Output the (x, y) coordinate of the center of the cell containing the given text.  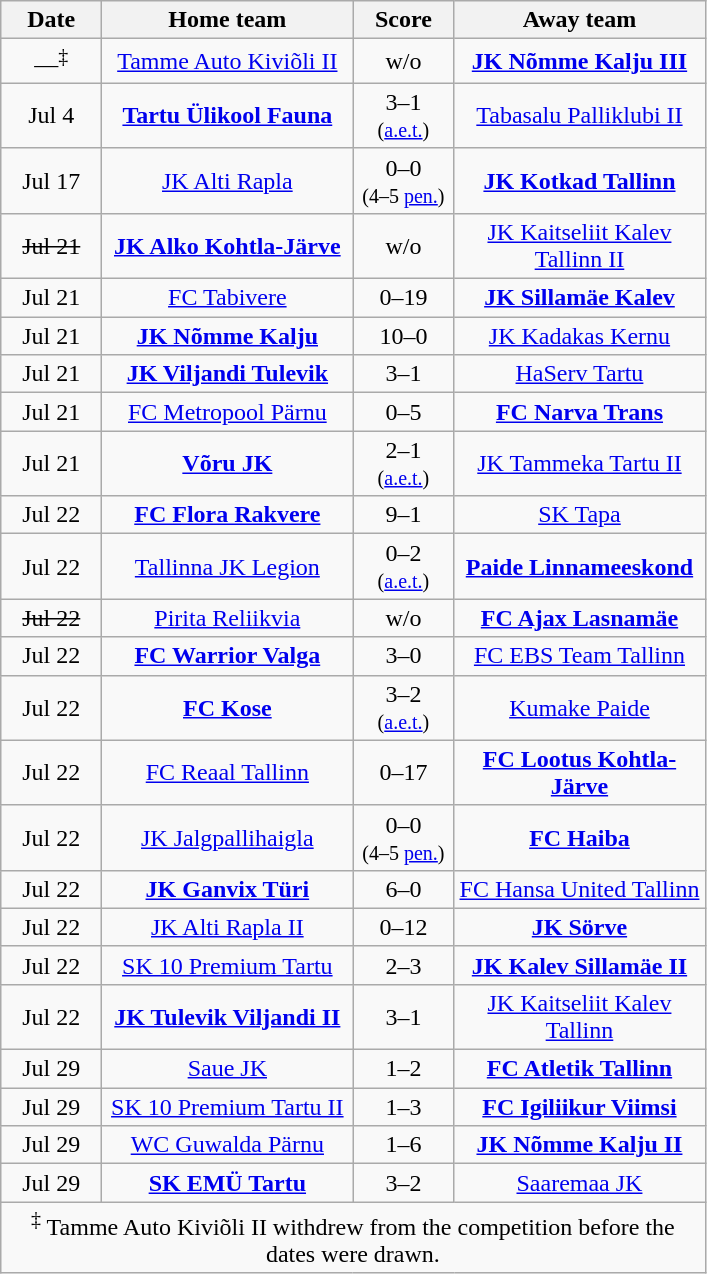
Score (404, 20)
Away team (580, 20)
FC Flora Rakvere (228, 515)
Võru JK (228, 464)
Saue JK (228, 1069)
2–1(a.e.t.) (404, 464)
JK Tulevik Viljandi II (228, 1016)
JK Kotkad Tallinn (580, 180)
Pirita Reliikvia (228, 618)
FC Tabivere (228, 298)
JK Alti Rapla (228, 180)
3–0 (404, 656)
JK Sörve (580, 927)
‡ Tamme Auto Kiviõli II withdrew from the competition before the dates were drawn. (353, 1238)
—‡ (52, 62)
JK Viljandi Tulevik (228, 374)
SK 10 Premium Tartu II (228, 1107)
Kumake Paide (580, 708)
10–0 (404, 336)
Tabasalu Palliklubi II (580, 116)
1–6 (404, 1145)
JK Nõmme Kalju (228, 336)
Home team (228, 20)
0–5 (404, 412)
SK Tapa (580, 515)
3–2 (404, 1183)
1–3 (404, 1107)
Tartu Ülikool Fauna (228, 116)
JK Nõmme Kalju II (580, 1145)
Paide Linnameeskond (580, 566)
FC Ajax Lasnamäe (580, 618)
2–3 (404, 965)
9–1 (404, 515)
FC EBS Team Tallinn (580, 656)
JK Kaitseliit Kalev Tallinn II (580, 246)
0–17 (404, 772)
JK Kalev Sillamäe II (580, 965)
JK Sillamäe Kalev (580, 298)
JK Kadakas Kernu (580, 336)
HaServ Tartu (580, 374)
JK Tammeka Tartu II (580, 464)
FC Haiba (580, 838)
Jul 4 (52, 116)
JK Ganvix Türi (228, 889)
WC Guwalda Pärnu (228, 1145)
0–12 (404, 927)
6–0 (404, 889)
0–19 (404, 298)
FC Narva Trans (580, 412)
Saaremaa JK (580, 1183)
0–2(a.e.t.) (404, 566)
Tallinna JK Legion (228, 566)
Jul 17 (52, 180)
FC Atletik Tallinn (580, 1069)
SK EMÜ Tartu (228, 1183)
Tamme Auto Kiviõli II (228, 62)
JK Jalgpallihaigla (228, 838)
FC Warrior Valga (228, 656)
SK 10 Premium Tartu (228, 965)
1–2 (404, 1069)
FC Igiliikur Viimsi (580, 1107)
FC Lootus Kohtla-Järve (580, 772)
JK Alti Rapla II (228, 927)
JK Kaitseliit Kalev Tallinn (580, 1016)
3–1(a.e.t.) (404, 116)
FC Reaal Tallinn (228, 772)
FC Hansa United Tallinn (580, 889)
FC Kose (228, 708)
Date (52, 20)
3–2(a.e.t.) (404, 708)
JK Nõmme Kalju III (580, 62)
JK Alko Kohtla-Järve (228, 246)
FC Metropool Pärnu (228, 412)
